Scan for the cell matching the given text and deliver its (X, Y) coordinate at center. 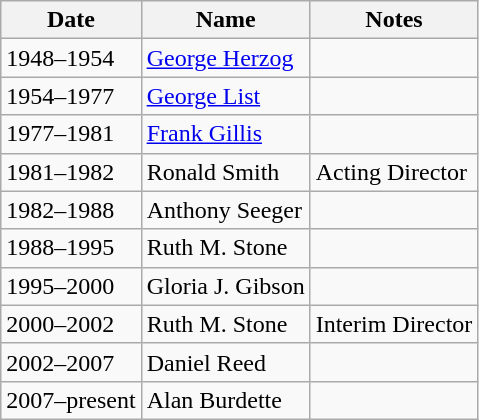
Acting Director (394, 172)
Ronald Smith (226, 172)
Anthony Seeger (226, 210)
1982–1988 (71, 210)
Notes (394, 20)
George List (226, 96)
Alan Burdette (226, 400)
Interim Director (394, 324)
Name (226, 20)
1977–1981 (71, 134)
1988–1995 (71, 248)
Gloria J. Gibson (226, 286)
2000–2002 (71, 324)
Date (71, 20)
1948–1954 (71, 58)
1981–1982 (71, 172)
1954–1977 (71, 96)
George Herzog (226, 58)
2007–present (71, 400)
Frank Gillis (226, 134)
1995–2000 (71, 286)
2002–2007 (71, 362)
Daniel Reed (226, 362)
